Provide the [X, Y] coordinate of the cell's center where the given text is located.  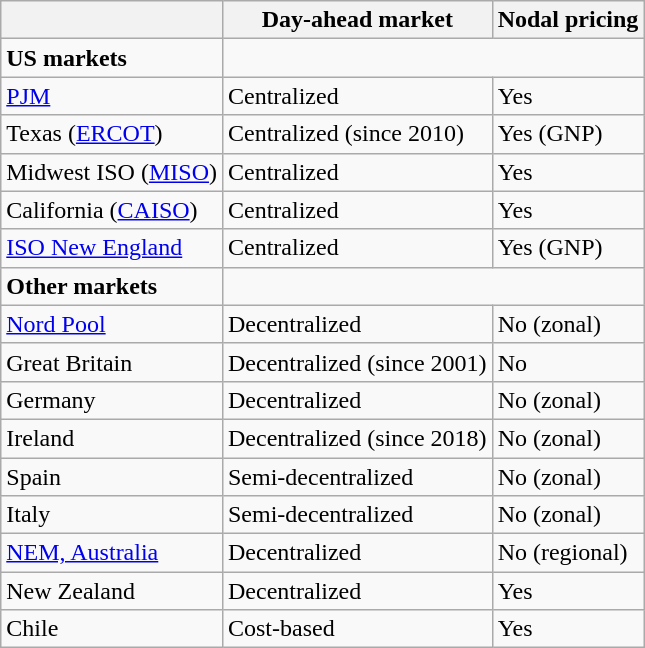
ISO New England [112, 248]
Decentralized (since 2018) [357, 438]
Nodal pricing [568, 20]
California (CAISO) [112, 210]
Great Britain [112, 362]
Other markets [112, 286]
No (regional) [568, 553]
Spain [112, 477]
Cost-based [357, 629]
US markets [112, 58]
New Zealand [112, 591]
Day-ahead market [357, 20]
Italy [112, 515]
Germany [112, 400]
NEM, Australia [112, 553]
Texas (ERCOT) [112, 134]
No [568, 362]
Chile [112, 629]
Nord Pool [112, 324]
Midwest ISO (MISO) [112, 172]
Ireland [112, 438]
Centralized (since 2010) [357, 134]
PJM [112, 96]
Decentralized (since 2001) [357, 362]
